Return the (x, y) coordinate for the center point of the cell that contains the specified text.  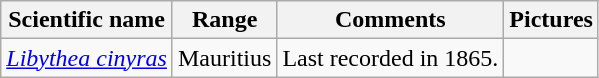
Mauritius (224, 58)
Libythea cinyras (87, 58)
Last recorded in 1865. (390, 58)
Scientific name (87, 20)
Pictures (552, 20)
Range (224, 20)
Comments (390, 20)
